For the text-containing cell, return its midpoint in (x, y) coordinate format. 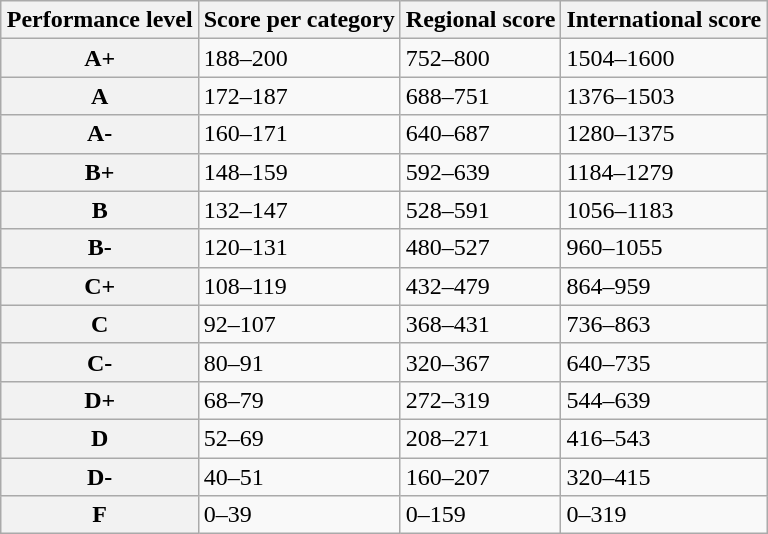
148–159 (299, 172)
960–1055 (664, 248)
640–687 (480, 134)
92–107 (299, 324)
1056–1183 (664, 210)
320–415 (664, 477)
D- (100, 477)
736–863 (664, 324)
188–200 (299, 58)
B (100, 210)
172–187 (299, 96)
640–735 (664, 362)
416–543 (664, 438)
108–119 (299, 286)
Score per category (299, 20)
432–479 (480, 286)
B+ (100, 172)
68–79 (299, 400)
Regional score (480, 20)
A (100, 96)
A- (100, 134)
D+ (100, 400)
52–69 (299, 438)
80–91 (299, 362)
0–159 (480, 515)
0–319 (664, 515)
0–39 (299, 515)
1376–1503 (664, 96)
International score (664, 20)
752–800 (480, 58)
A+ (100, 58)
592–639 (480, 172)
320–367 (480, 362)
1184–1279 (664, 172)
Performance level (100, 20)
B- (100, 248)
C- (100, 362)
208–271 (480, 438)
864–959 (664, 286)
F (100, 515)
688–751 (480, 96)
544–639 (664, 400)
C+ (100, 286)
480–527 (480, 248)
1504–1600 (664, 58)
132–147 (299, 210)
368–431 (480, 324)
C (100, 324)
272–319 (480, 400)
160–207 (480, 477)
160–171 (299, 134)
D (100, 438)
120–131 (299, 248)
528–591 (480, 210)
40–51 (299, 477)
1280–1375 (664, 134)
